Output the [X, Y] coordinate of the center of the cell containing the given text.  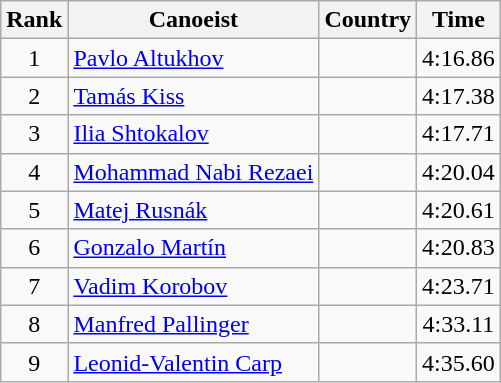
Ilia Shtokalov [194, 134]
2 [34, 96]
4:35.60 [459, 362]
Country [368, 20]
Tamás Kiss [194, 96]
5 [34, 210]
Time [459, 20]
Mohammad Nabi Rezaei [194, 172]
4:20.04 [459, 172]
4:17.38 [459, 96]
4:17.71 [459, 134]
Manfred Pallinger [194, 324]
9 [34, 362]
4:20.83 [459, 248]
8 [34, 324]
Vadim Korobov [194, 286]
3 [34, 134]
7 [34, 286]
6 [34, 248]
4:23.71 [459, 286]
4 [34, 172]
Gonzalo Martín [194, 248]
4:33.11 [459, 324]
1 [34, 58]
4:20.61 [459, 210]
Pavlo Altukhov [194, 58]
Rank [34, 20]
Matej Rusnák [194, 210]
4:16.86 [459, 58]
Canoeist [194, 20]
Leonid-Valentin Carp [194, 362]
